For the text-containing cell, return its midpoint in [x, y] coordinate format. 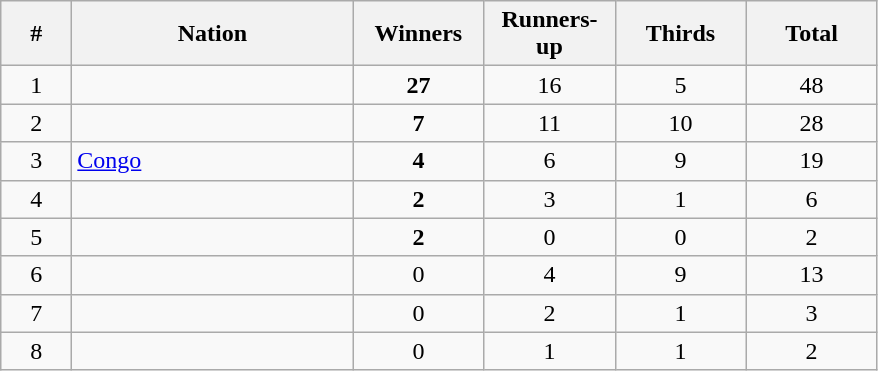
Winners [418, 34]
8 [36, 351]
19 [812, 161]
28 [812, 123]
11 [550, 123]
Congo [212, 161]
Nation [212, 34]
Thirds [680, 34]
10 [680, 123]
27 [418, 85]
# [36, 34]
16 [550, 85]
13 [812, 275]
48 [812, 85]
Runners-up [550, 34]
Total [812, 34]
